From the cell containing the given text, extract its center point as [X, Y] coordinate. 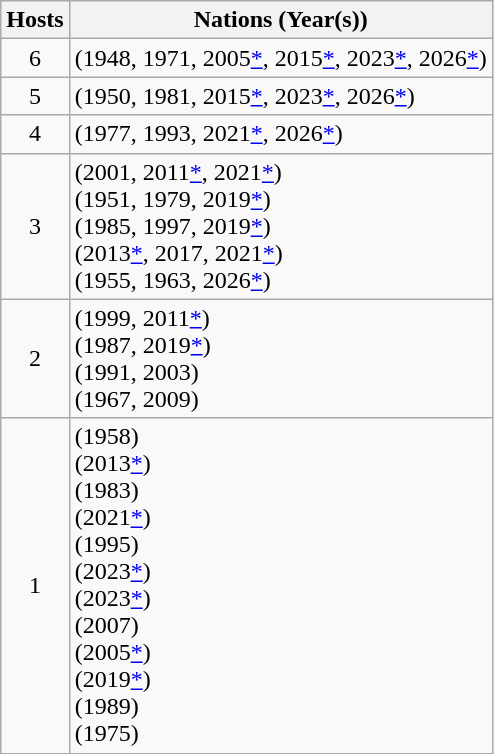
4 [35, 134]
6 [35, 58]
(1999, 2011*) (1987, 2019*) (1991, 2003) (1967, 2009) [280, 358]
2 [35, 358]
(1977, 1993, 2021*, 2026*) [280, 134]
Hosts [35, 20]
(1950, 1981, 2015*, 2023*, 2026*) [280, 96]
(1948, 1971, 2005*, 2015*, 2023*, 2026*) [280, 58]
1 [35, 586]
5 [35, 96]
(2001, 2011*, 2021*) (1951, 1979, 2019*) (1985, 1997, 2019*) (2013*, 2017, 2021*) (1955, 1963, 2026*) [280, 226]
Nations (Year(s)) [280, 20]
(1958) (2013*) (1983) (2021*) (1995) (2023*) (2023*) (2007) (2005*) (2019*) (1989) (1975) [280, 586]
3 [35, 226]
